Return (x, y) of the center of cell containing provided text 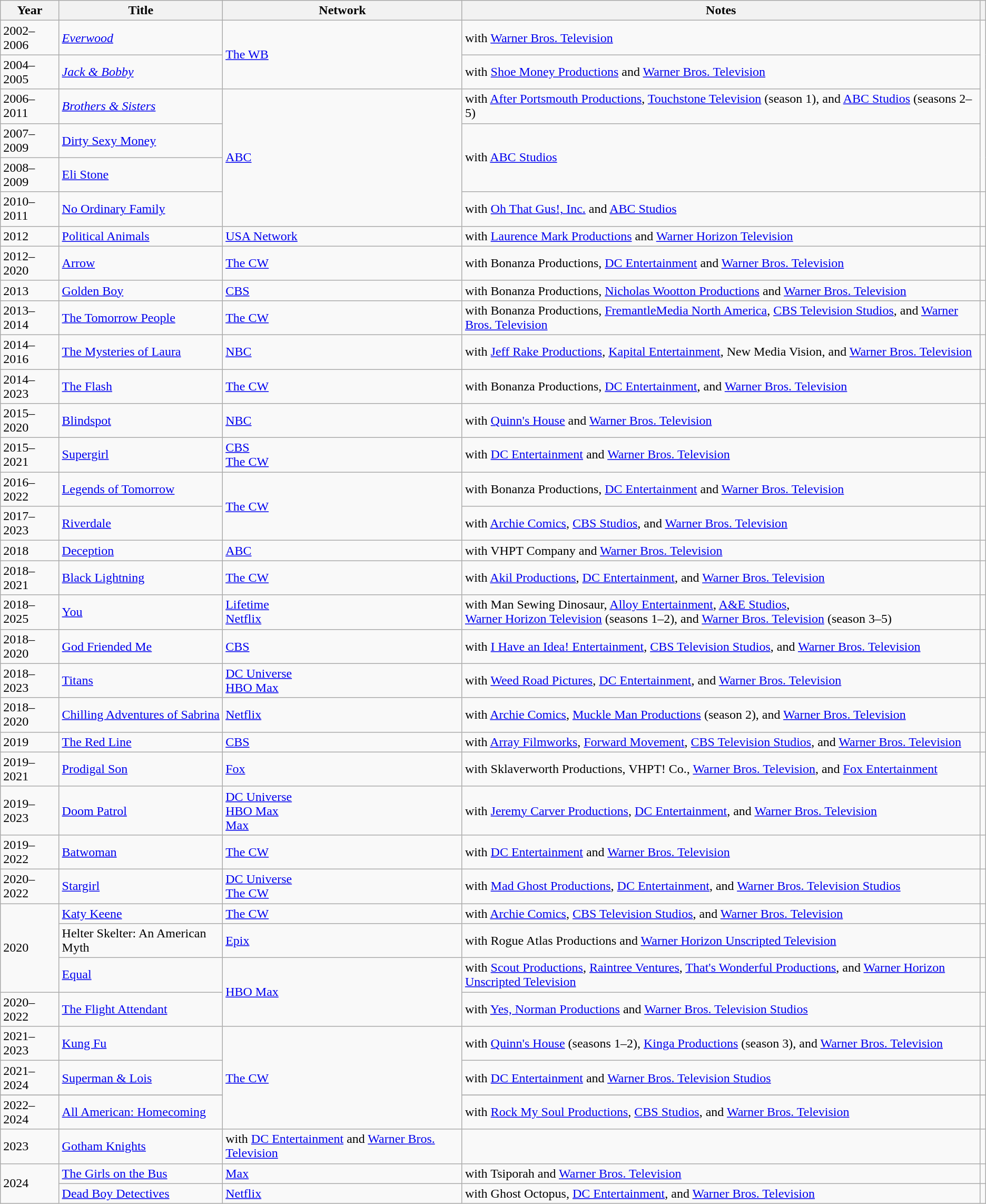
Blindspot (141, 420)
Deception (141, 551)
Max (342, 1173)
Helter Skelter: An American Myth (141, 941)
2023 (29, 1147)
The Flash (141, 386)
2013–2014 (29, 317)
Everwood (141, 38)
Eli Stone (141, 175)
Batwoman (141, 851)
with Shoe Money Productions and Warner Bros. Television (721, 72)
The Flight Attendant (141, 1010)
Black Lightning (141, 577)
The Girls on the Bus (141, 1173)
with Man Sewing Dinosaur, Alloy Entertainment, A&E Studios,Warner Horizon Television (seasons 1–2), and Warner Bros. Television (season 3–5) (721, 612)
2018–2025 (29, 612)
2018 (29, 551)
Arrow (141, 263)
Superman & Lois (141, 1078)
Chilling Adventures of Sabrina (141, 714)
2019–2023 (29, 810)
Title (141, 11)
Riverdale (141, 524)
2007–2009 (29, 140)
with Tsiporah and Warner Bros. Television (721, 1173)
with Oh That Gus!, Inc. and ABC Studios (721, 209)
You (141, 612)
2018–2023 (29, 681)
The Red Line (141, 742)
with Ghost Octopus, DC Entertainment, and Warner Bros. Television (721, 1193)
2015–2021 (29, 455)
2022–2024 (29, 1112)
Supergirl (141, 455)
CBSThe CW (342, 455)
Notes (721, 11)
with Jeff Rake Productions, Kapital Entertainment, New Media Vision, and Warner Bros. Television (721, 352)
with Weed Road Pictures, DC Entertainment, and Warner Bros. Television (721, 681)
Brothers & Sisters (141, 106)
Dirty Sexy Money (141, 140)
LifetimeNetflix (342, 612)
Year (29, 11)
Doom Patrol (141, 810)
with Array Filmworks, Forward Movement, CBS Television Studios, and Warner Bros. Television (721, 742)
Kung Fu (141, 1043)
2014–2016 (29, 352)
2019–2021 (29, 769)
with DC Entertainment and Warner Bros. Television Studios (721, 1078)
with Warner Bros. Television (721, 38)
2024 (29, 1183)
2019 (29, 742)
with Rock My Soul Productions, CBS Studios, and Warner Bros. Television (721, 1112)
with Archie Comics, CBS Studios, and Warner Bros. Television (721, 524)
with Mad Ghost Productions, DC Entertainment, and Warner Bros. Television Studios (721, 886)
Political Animals (141, 236)
All American: Homecoming (141, 1112)
with VHPT Company and Warner Bros. Television (721, 551)
Stargirl (141, 886)
with Akil Productions, DC Entertainment, and Warner Bros. Television (721, 577)
2010–2011 (29, 209)
with Bonanza Productions, Nicholas Wootton Productions and Warner Bros. Television (721, 290)
2017–2023 (29, 524)
2002–2006 (29, 38)
Katy Keene (141, 913)
2021–2023 (29, 1043)
with Bonanza Productions, FremantleMedia North America, CBS Television Studios, and Warner Bros. Television (721, 317)
Prodigal Son (141, 769)
with Archie Comics, CBS Television Studios, and Warner Bros. Television (721, 913)
Equal (141, 975)
Fox (342, 769)
USA Network (342, 236)
DC UniverseHBO Max (342, 681)
with I Have an Idea! Entertainment, CBS Television Studios, and Warner Bros. Television (721, 646)
HBO Max (342, 992)
with Laurence Mark Productions and Warner Horizon Television (721, 236)
with Quinn's House and Warner Bros. Television (721, 420)
with Quinn's House (seasons 1–2), Kinga Productions (season 3), and Warner Bros. Television (721, 1043)
with Bonanza Productions, DC Entertainment, and Warner Bros. Television (721, 386)
2012–2020 (29, 263)
Gotham Knights (141, 1147)
2021–2024 (29, 1078)
The Tomorrow People (141, 317)
with ABC Studios (721, 158)
2016–2022 (29, 489)
2008–2009 (29, 175)
Golden Boy (141, 290)
Jack & Bobby (141, 72)
2013 (29, 290)
God Friended Me (141, 646)
Dead Boy Detectives (141, 1193)
DC UniverseHBO MaxMax (342, 810)
Network (342, 11)
2006–2011 (29, 106)
Epix (342, 941)
with Sklaverworth Productions, VHPT! Co., Warner Bros. Television, and Fox Entertainment (721, 769)
Titans (141, 681)
2018–2021 (29, 577)
with Yes, Norman Productions and Warner Bros. Television Studios (721, 1010)
The Mysteries of Laura (141, 352)
with Archie Comics, Muckle Man Productions (season 2), and Warner Bros. Television (721, 714)
with Jeremy Carver Productions, DC Entertainment, and Warner Bros. Television (721, 810)
Legends of Tomorrow (141, 489)
2014–2023 (29, 386)
2004–2005 (29, 72)
The WB (342, 55)
2012 (29, 236)
with After Portsmouth Productions, Touchstone Television (season 1), and ABC Studios (seasons 2–5) (721, 106)
2020 (29, 947)
with Rogue Atlas Productions and Warner Horizon Unscripted Television (721, 941)
2015–2020 (29, 420)
DC UniverseThe CW (342, 886)
with Scout Productions, Raintree Ventures, That's Wonderful Productions, and Warner Horizon Unscripted Television (721, 975)
No Ordinary Family (141, 209)
2019–2022 (29, 851)
